Locate the cell with the specified text and output its (x, y) center coordinate. 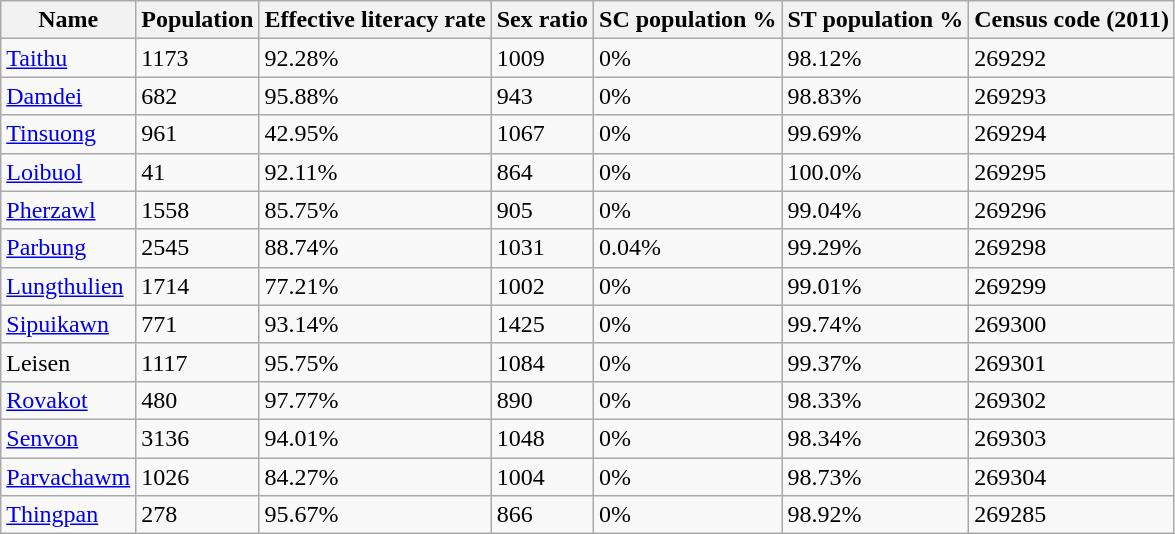
Population (198, 20)
890 (542, 400)
269299 (1072, 286)
95.67% (375, 515)
269298 (1072, 248)
Damdei (68, 96)
771 (198, 324)
269304 (1072, 477)
269294 (1072, 134)
866 (542, 515)
1026 (198, 477)
42.95% (375, 134)
Taithu (68, 58)
Parbung (68, 248)
Loibuol (68, 172)
99.04% (876, 210)
269303 (1072, 438)
1084 (542, 362)
269285 (1072, 515)
98.33% (876, 400)
92.11% (375, 172)
480 (198, 400)
864 (542, 172)
Lungthulien (68, 286)
Rovakot (68, 400)
100.0% (876, 172)
269293 (1072, 96)
1067 (542, 134)
95.88% (375, 96)
269300 (1072, 324)
3136 (198, 438)
Name (68, 20)
Leisen (68, 362)
SC population % (688, 20)
1558 (198, 210)
943 (542, 96)
1425 (542, 324)
Thingpan (68, 515)
94.01% (375, 438)
269301 (1072, 362)
99.37% (876, 362)
1002 (542, 286)
41 (198, 172)
269302 (1072, 400)
99.29% (876, 248)
88.74% (375, 248)
0.04% (688, 248)
Sipuikawn (68, 324)
269292 (1072, 58)
98.12% (876, 58)
Sex ratio (542, 20)
77.21% (375, 286)
Census code (2011) (1072, 20)
98.34% (876, 438)
84.27% (375, 477)
99.01% (876, 286)
85.75% (375, 210)
99.69% (876, 134)
Effective literacy rate (375, 20)
97.77% (375, 400)
2545 (198, 248)
1173 (198, 58)
93.14% (375, 324)
1004 (542, 477)
269295 (1072, 172)
961 (198, 134)
98.92% (876, 515)
1048 (542, 438)
95.75% (375, 362)
1009 (542, 58)
1031 (542, 248)
Senvon (68, 438)
98.83% (876, 96)
Parvachawm (68, 477)
99.74% (876, 324)
682 (198, 96)
278 (198, 515)
Pherzawl (68, 210)
1714 (198, 286)
98.73% (876, 477)
ST population % (876, 20)
92.28% (375, 58)
269296 (1072, 210)
1117 (198, 362)
Tinsuong (68, 134)
905 (542, 210)
